Search for the cell housing the specified text and yield its (x, y) center coordinate. 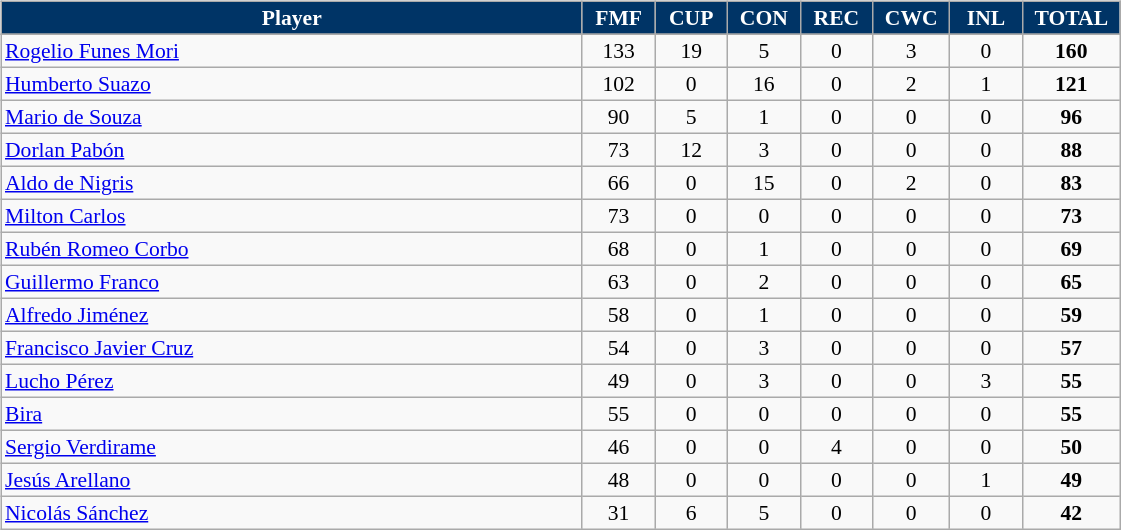
CON (764, 18)
65 (1071, 282)
88 (1071, 150)
16 (764, 84)
90 (618, 116)
Dorlan Pabón (292, 150)
48 (618, 480)
4 (836, 446)
160 (1071, 50)
REC (836, 18)
19 (692, 50)
Player (292, 18)
54 (618, 348)
83 (1071, 182)
68 (618, 248)
57 (1071, 348)
Milton Carlos (292, 216)
Aldo de Nigris (292, 182)
12 (692, 150)
CWC (912, 18)
102 (618, 84)
42 (1071, 512)
Nicolás Sánchez (292, 512)
Mario de Souza (292, 116)
Rogelio Funes Mori (292, 50)
69 (1071, 248)
121 (1071, 84)
58 (618, 314)
TOTAL (1071, 18)
96 (1071, 116)
31 (618, 512)
Guillermo Franco (292, 282)
Alfredo Jiménez (292, 314)
Lucho Pérez (292, 380)
63 (618, 282)
46 (618, 446)
Humberto Suazo (292, 84)
15 (764, 182)
6 (692, 512)
66 (618, 182)
Sergio Verdirame (292, 446)
CUP (692, 18)
50 (1071, 446)
Rubén Romeo Corbo (292, 248)
INL (986, 18)
Jesús Arellano (292, 480)
133 (618, 50)
Bira (292, 414)
FMF (618, 18)
59 (1071, 314)
Francisco Javier Cruz (292, 348)
